Search for the cell housing the specified text and yield its [x, y] center coordinate. 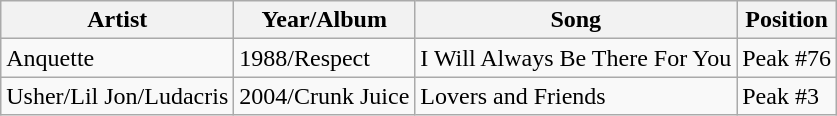
Peak #3 [787, 96]
Year/Album [324, 20]
Position [787, 20]
Artist [118, 20]
2004/Crunk Juice [324, 96]
Anquette [118, 58]
Usher/Lil Jon/Ludacris [118, 96]
Song [576, 20]
I Will Always Be There For You [576, 58]
1988/Respect [324, 58]
Peak #76 [787, 58]
Lovers and Friends [576, 96]
